Locate the cell with the specified text and output its (X, Y) center coordinate. 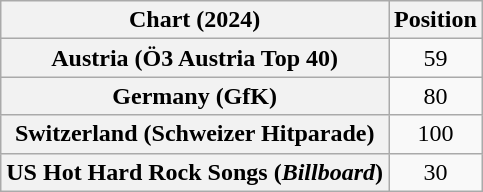
100 (436, 134)
US Hot Hard Rock Songs (Billboard) (195, 172)
Austria (Ö3 Austria Top 40) (195, 58)
80 (436, 96)
Position (436, 20)
30 (436, 172)
Switzerland (Schweizer Hitparade) (195, 134)
59 (436, 58)
Chart (2024) (195, 20)
Germany (GfK) (195, 96)
